Capture the cell that displays the provided text and extract its (x, y) central coordinate. 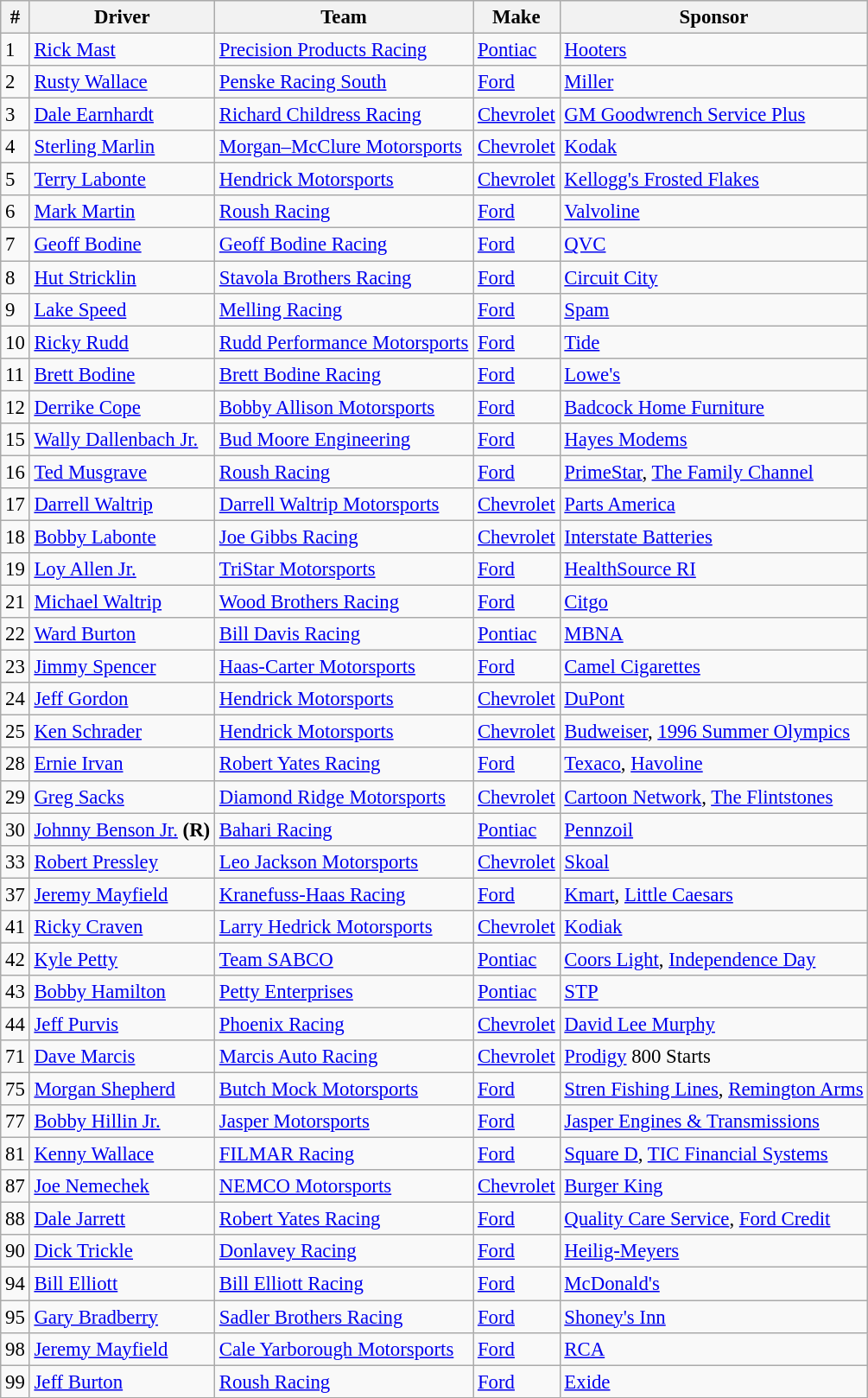
Darrell Waltrip Motorsports (344, 505)
Square D, TIC Financial Systems (713, 1154)
16 (16, 472)
Jeff Gordon (122, 699)
8 (16, 277)
22 (16, 634)
37 (16, 894)
Skoal (713, 861)
Bobby Allison Motorsports (344, 407)
Jimmy Spencer (122, 667)
Precision Products Racing (344, 50)
McDonald's (713, 1284)
Kmart, Little Caesars (713, 894)
Jeff Burton (122, 1382)
21 (16, 602)
Bill Elliott (122, 1284)
Loy Allen Jr. (122, 569)
Hayes Modems (713, 440)
Bobby Hamilton (122, 992)
Tide (713, 342)
Bobby Hillin Jr. (122, 1122)
GM Goodwrench Service Plus (713, 115)
Joe Nemechek (122, 1186)
Bud Moore Engineering (344, 440)
Lowe's (713, 374)
71 (16, 1057)
24 (16, 699)
Wally Dallenbach Jr. (122, 440)
Gary Bradberry (122, 1317)
Bill Davis Racing (344, 634)
9 (16, 309)
Sterling Marlin (122, 147)
Rusty Wallace (122, 82)
Stavola Brothers Racing (344, 277)
81 (16, 1154)
Team SABCO (344, 959)
# (16, 17)
Cale Yarborough Motorsports (344, 1349)
Kellogg's Frosted Flakes (713, 180)
11 (16, 374)
Butch Mock Motorsports (344, 1090)
Geoff Bodine (122, 245)
Hut Stricklin (122, 277)
87 (16, 1186)
Make (516, 17)
Kodiak (713, 927)
Interstate Batteries (713, 537)
David Lee Murphy (713, 1024)
NEMCO Motorsports (344, 1186)
Hooters (713, 50)
Prodigy 800 Starts (713, 1057)
Sponsor (713, 17)
2 (16, 82)
28 (16, 765)
Leo Jackson Motorsports (344, 861)
25 (16, 732)
95 (16, 1317)
Richard Childress Racing (344, 115)
Rudd Performance Motorsports (344, 342)
94 (16, 1284)
Parts America (713, 505)
Spam (713, 309)
Citgo (713, 602)
Wood Brothers Racing (344, 602)
Cartoon Network, The Flintstones (713, 797)
Circuit City (713, 277)
Jeff Purvis (122, 1024)
Joe Gibbs Racing (344, 537)
Jasper Engines & Transmissions (713, 1122)
Haas-Carter Motorsports (344, 667)
Bobby Labonte (122, 537)
43 (16, 992)
Team (344, 17)
Quality Care Service, Ford Credit (713, 1219)
Driver (122, 17)
Lake Speed (122, 309)
23 (16, 667)
90 (16, 1252)
Diamond Ridge Motorsports (344, 797)
Ernie Irvan (122, 765)
Greg Sacks (122, 797)
DuPont (713, 699)
Exide (713, 1382)
Dave Marcis (122, 1057)
RCA (713, 1349)
PrimeStar, The Family Channel (713, 472)
Terry Labonte (122, 180)
Valvoline (713, 212)
Ken Schrader (122, 732)
Jasper Motorsports (344, 1122)
19 (16, 569)
Michael Waltrip (122, 602)
30 (16, 829)
18 (16, 537)
12 (16, 407)
10 (16, 342)
6 (16, 212)
98 (16, 1349)
Darrell Waltrip (122, 505)
Robert Pressley (122, 861)
15 (16, 440)
Larry Hedrick Motorsports (344, 927)
33 (16, 861)
Coors Light, Independence Day (713, 959)
Ricky Rudd (122, 342)
Phoenix Racing (344, 1024)
99 (16, 1382)
88 (16, 1219)
7 (16, 245)
Donlavey Racing (344, 1252)
Budweiser, 1996 Summer Olympics (713, 732)
1 (16, 50)
Marcis Auto Racing (344, 1057)
Texaco, Havoline (713, 765)
Kyle Petty (122, 959)
75 (16, 1090)
44 (16, 1024)
Dale Jarrett (122, 1219)
FILMAR Racing (344, 1154)
HealthSource RI (713, 569)
Burger King (713, 1186)
Pennzoil (713, 829)
Ted Musgrave (122, 472)
5 (16, 180)
Morgan–McClure Motorsports (344, 147)
TriStar Motorsports (344, 569)
Ward Burton (122, 634)
Sadler Brothers Racing (344, 1317)
Kenny Wallace (122, 1154)
Bill Elliott Racing (344, 1284)
Dick Trickle (122, 1252)
Derrike Cope (122, 407)
Geoff Bodine Racing (344, 245)
Brett Bodine (122, 374)
Petty Enterprises (344, 992)
Bahari Racing (344, 829)
Brett Bodine Racing (344, 374)
Shoney's Inn (713, 1317)
Miller (713, 82)
Heilig-Meyers (713, 1252)
Kranefuss-Haas Racing (344, 894)
Johnny Benson Jr. (R) (122, 829)
MBNA (713, 634)
29 (16, 797)
QVC (713, 245)
41 (16, 927)
Melling Racing (344, 309)
Penske Racing South (344, 82)
STP (713, 992)
17 (16, 505)
Stren Fishing Lines, Remington Arms (713, 1090)
Badcock Home Furniture (713, 407)
Rick Mast (122, 50)
Morgan Shepherd (122, 1090)
Camel Cigarettes (713, 667)
Dale Earnhardt (122, 115)
77 (16, 1122)
Kodak (713, 147)
42 (16, 959)
Mark Martin (122, 212)
4 (16, 147)
Ricky Craven (122, 927)
3 (16, 115)
